Detect which cell encompasses the target text, then output its [x, y] center coordinate. 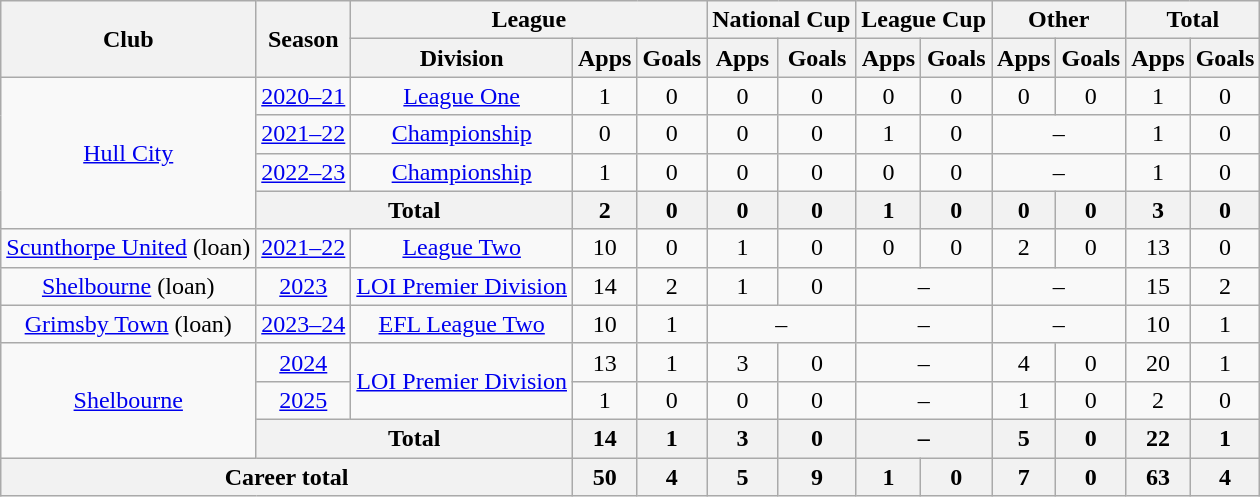
2025 [304, 400]
2023 [304, 286]
League Cup [924, 20]
2023–24 [304, 324]
League Two [462, 248]
Hull City [128, 153]
Club [128, 39]
63 [1158, 477]
Other [1059, 20]
50 [605, 477]
Scunthorpe United (loan) [128, 248]
Career total [287, 477]
22 [1158, 438]
League [529, 20]
2024 [304, 362]
Shelbourne [128, 400]
2022–23 [304, 172]
EFL League Two [462, 324]
7 [1024, 477]
9 [817, 477]
20 [1158, 362]
Grimsby Town (loan) [128, 324]
15 [1158, 286]
League One [462, 96]
National Cup [782, 20]
2020–21 [304, 96]
Season [304, 39]
Division [462, 58]
Shelbourne (loan) [128, 286]
